Pinpoint the cell where the given text exists, returning its [x, y] midpoint coordinate. 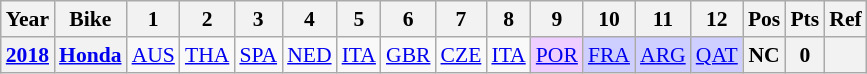
2018 [28, 55]
FRA [609, 55]
3 [258, 19]
10 [609, 19]
12 [717, 19]
NC [764, 55]
2 [207, 19]
6 [408, 19]
NED [309, 55]
Year [28, 19]
4 [309, 19]
AUS [154, 55]
Honda [90, 55]
1 [154, 19]
POR [557, 55]
Bike [90, 19]
8 [508, 19]
Ref [845, 19]
11 [663, 19]
Pts [804, 19]
ARG [663, 55]
9 [557, 19]
CZE [460, 55]
5 [359, 19]
GBR [408, 55]
SPA [258, 55]
QAT [717, 55]
THA [207, 55]
7 [460, 19]
0 [804, 55]
Pos [764, 19]
